Return the [X, Y] coordinate for the center point of the cell that contains the specified text.  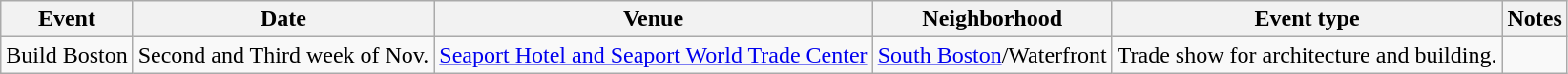
Second and Third week of Nov. [283, 55]
Neighborhood [993, 19]
Notes [1535, 19]
Event [67, 19]
Event type [1307, 19]
Build Boston [67, 55]
Venue [653, 19]
Trade show for architecture and building. [1307, 55]
Seaport Hotel and Seaport World Trade Center [653, 55]
Date [283, 19]
South Boston/Waterfront [993, 55]
